Provide the [x, y] coordinate of the cell's center where the given text is located.  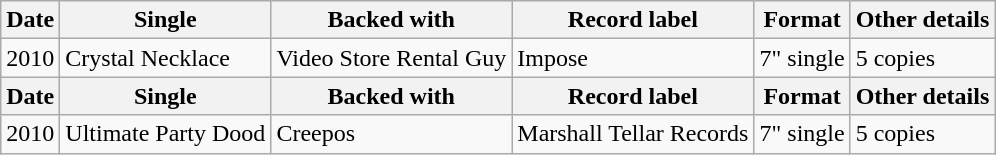
Marshall Tellar Records [633, 134]
Ultimate Party Dood [166, 134]
Crystal Necklace [166, 58]
Creepos [392, 134]
Video Store Rental Guy [392, 58]
Impose [633, 58]
